From the cell containing the given text, extract its center point as (X, Y) coordinate. 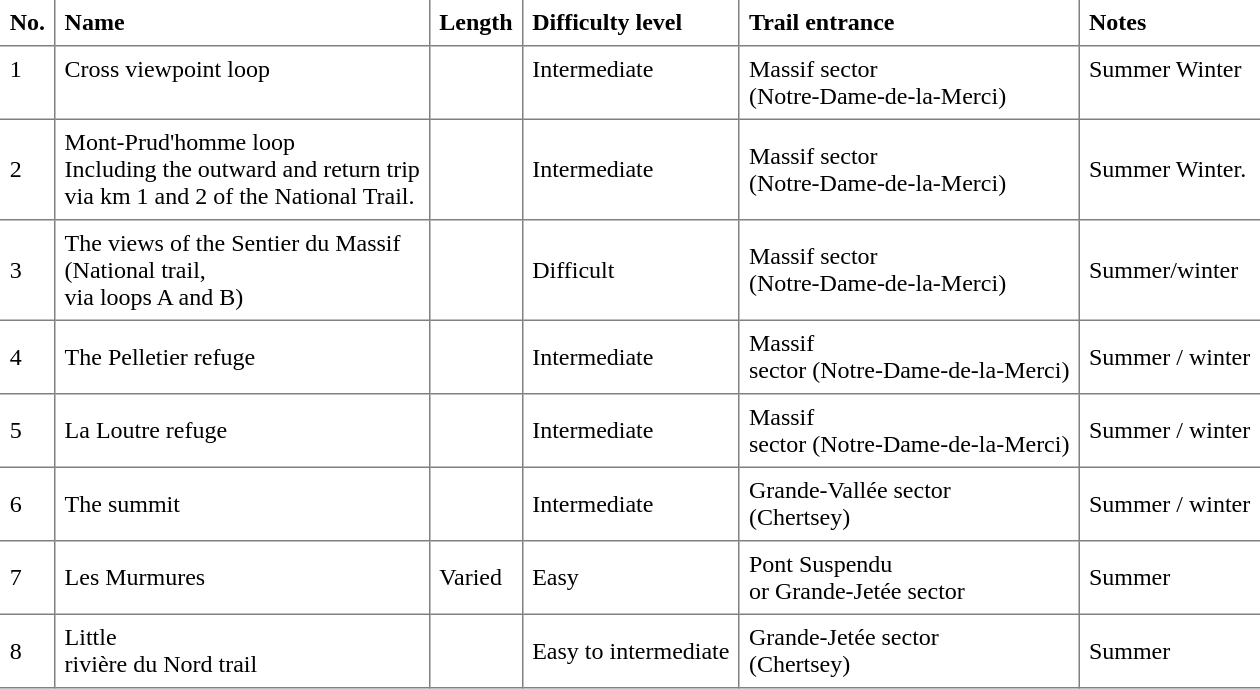
Summer Winter. (1169, 169)
8 (28, 651)
The views of the Sentier du Massif(National trail,via loops A and B) (242, 270)
Varied (476, 578)
1 (28, 83)
Summer/winter (1169, 270)
4 (28, 357)
Easy (630, 578)
The Pelletier refuge (242, 357)
Summer Winter (1169, 83)
7 (28, 578)
5 (28, 431)
Notes (1169, 23)
La Loutre refuge (242, 431)
Grande-Vallée sector(Chertsey) (909, 504)
Difficult (630, 270)
Mont-Prud'homme loopIncluding the outward and return tripvia km 1 and 2 of the National Trail. (242, 169)
Difficulty level (630, 23)
Pont Suspenduor Grande-Jetée sector (909, 578)
6 (28, 504)
Name (242, 23)
Little rivière du Nord trail (242, 651)
The summit (242, 504)
2 (28, 169)
Cross viewpoint loop (242, 83)
Easy to intermediate (630, 651)
Length (476, 23)
Grande-Jetée sector(Chertsey) (909, 651)
Les Murmures (242, 578)
Trail entrance (909, 23)
No. (28, 23)
3 (28, 270)
